Scan for the cell matching the given text and deliver its (X, Y) coordinate at center. 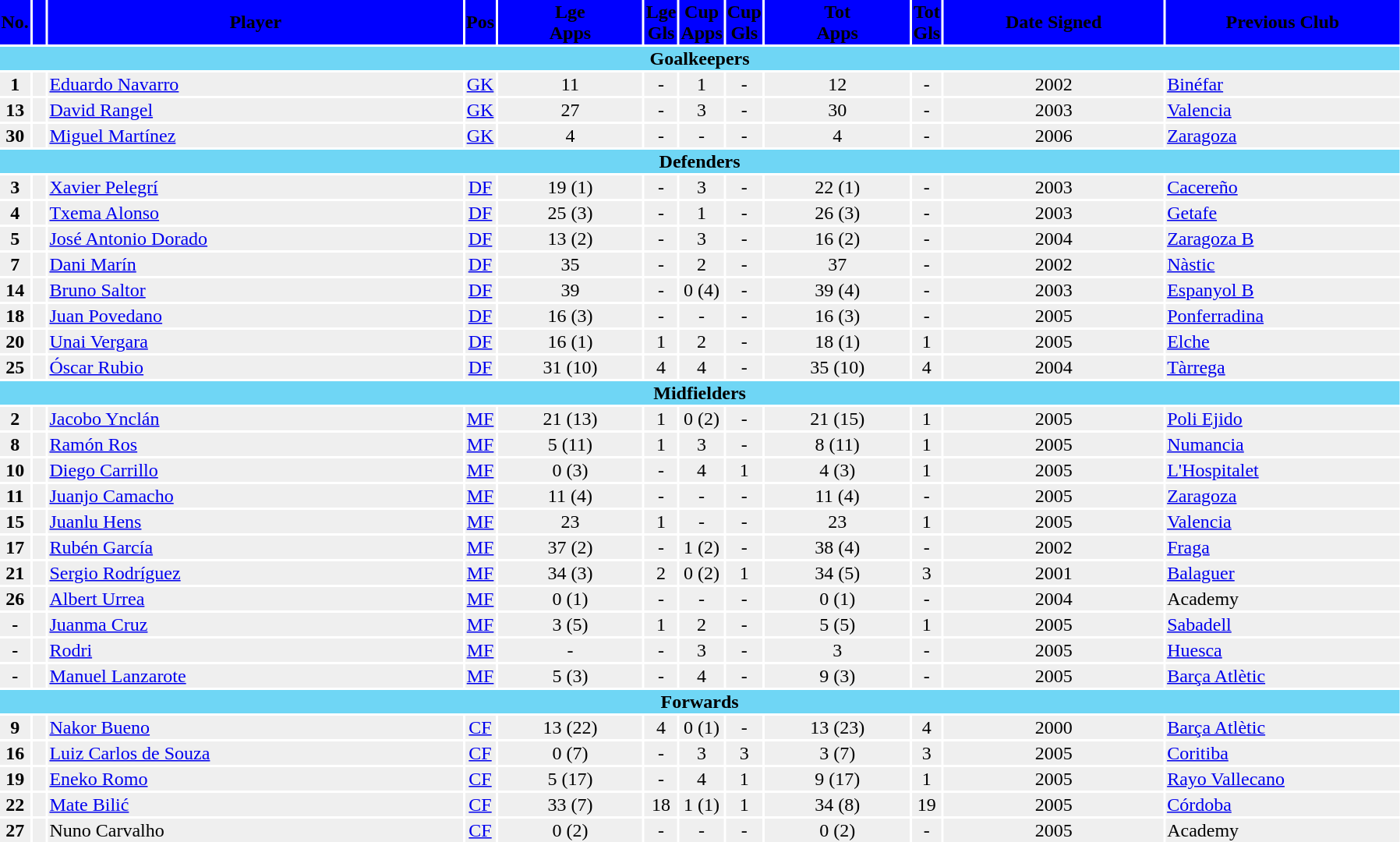
Elche (1283, 341)
4 (3) (837, 470)
35 (571, 264)
Albert Urrea (256, 599)
10 (15, 470)
David Rangel (256, 110)
34 (5) (837, 573)
2000 (1054, 727)
1 (1) (702, 805)
37 (837, 264)
Poli Ejido (1283, 419)
12 (837, 84)
Manuel Lanzarote (256, 676)
17 (15, 547)
Córdoba (1283, 805)
9 (17) (837, 779)
CupApps (702, 22)
Numancia (1283, 444)
Player (256, 22)
21 (15, 573)
Binéfar (1283, 84)
LgeGls (661, 22)
37 (2) (571, 547)
0 (3) (571, 470)
35 (10) (837, 367)
Xavier Pelegrí (256, 187)
Getafe (1283, 213)
Mate Bilić (256, 805)
1 (2) (702, 547)
26 (3) (837, 213)
TotApps (837, 22)
33 (7) (571, 805)
20 (15, 341)
Eneko Romo (256, 779)
Jacobo Ynclán (256, 419)
CupGls (744, 22)
Ponferradina (1283, 316)
31 (10) (571, 367)
7 (15, 264)
22 (1) (837, 187)
Juanlu Hens (256, 522)
Txema Alonso (256, 213)
Óscar Rubio (256, 367)
Midfielders (700, 393)
Fraga (1283, 547)
Defenders (700, 161)
TotGls (927, 22)
21 (15) (837, 419)
5 (11) (571, 444)
2001 (1054, 573)
Juanma Cruz (256, 624)
Unai Vergara (256, 341)
Coritiba (1283, 753)
Date Signed (1054, 22)
Ramón Ros (256, 444)
25 (3) (571, 213)
Rubén García (256, 547)
16 (2) (837, 239)
5 (15, 239)
Forwards (700, 702)
Juanjo Camacho (256, 496)
13 (22) (571, 727)
13 (23) (837, 727)
13 (2) (571, 239)
16 (1) (571, 341)
Nuno Carvalho (256, 830)
Rayo Vallecano (1283, 779)
15 (15, 522)
Nàstic (1283, 264)
Tàrrega (1283, 367)
Nakor Bueno (256, 727)
9 (15, 727)
Huesca (1283, 650)
25 (15, 367)
Espanyol B (1283, 290)
Miguel Martínez (256, 136)
Cacereño (1283, 187)
34 (3) (571, 573)
39 (4) (837, 290)
38 (4) (837, 547)
Sabadell (1283, 624)
Luiz Carlos de Souza (256, 753)
26 (15, 599)
LgeApps (571, 22)
3 (7) (837, 753)
Zaragoza B (1283, 239)
9 (3) (837, 676)
13 (15, 110)
Bruno Saltor (256, 290)
Diego Carrillo (256, 470)
18 (1) (837, 341)
Pos (480, 22)
Juan Povedano (256, 316)
0 (4) (702, 290)
5 (5) (837, 624)
Goalkeepers (700, 58)
José Antonio Dorado (256, 239)
Rodri (256, 650)
Sergio Rodríguez (256, 573)
Previous Club (1283, 22)
16 (15, 753)
8 (15, 444)
2006 (1054, 136)
22 (15, 805)
3 (5) (571, 624)
5 (17) (571, 779)
8 (11) (837, 444)
34 (8) (837, 805)
0 (7) (571, 753)
21 (13) (571, 419)
Dani Marín (256, 264)
Balaguer (1283, 573)
5 (3) (571, 676)
Eduardo Navarro (256, 84)
14 (15, 290)
No. (15, 22)
19 (1) (571, 187)
39 (571, 290)
L'Hospitalet (1283, 470)
